Determine the [X, Y] coordinate at the center of the cell enclosing the given text.  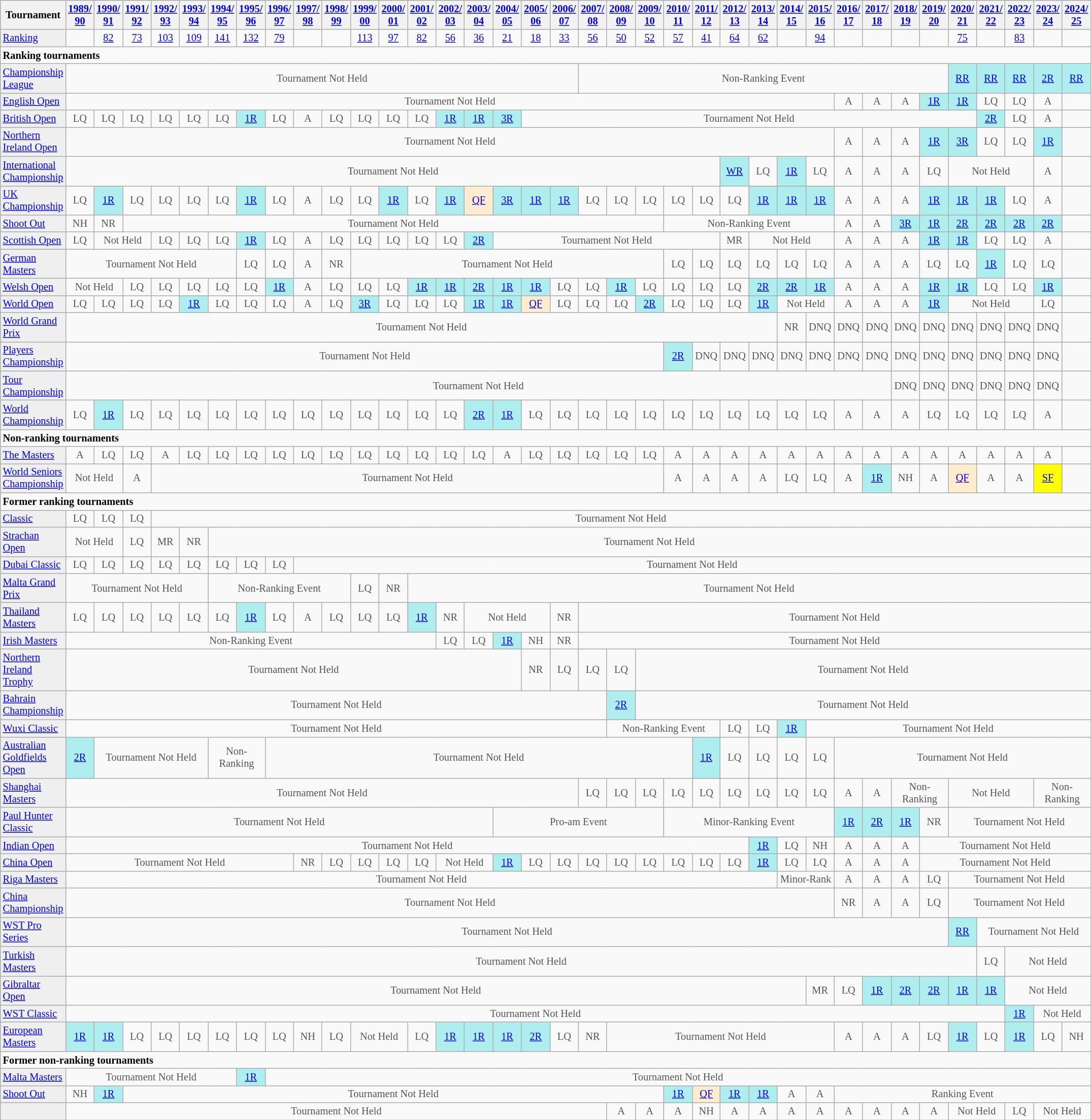
1995/96 [251, 15]
2021/22 [991, 15]
2009/10 [650, 15]
British Open [34, 119]
Paul Hunter Classic [34, 822]
1989/90 [80, 15]
2000/01 [393, 15]
SF [1048, 478]
2019/20 [934, 15]
2007/08 [592, 15]
79 [279, 38]
1993/94 [194, 15]
1991/92 [137, 15]
2012/13 [735, 15]
Shanghai Masters [34, 793]
Australian Goldfields Open [34, 758]
WST Classic [34, 1013]
China Championship [34, 903]
21 [507, 38]
2018/19 [905, 15]
1996/97 [279, 15]
Gibraltar Open [34, 991]
83 [1019, 38]
2024/25 [1076, 15]
Wuxi Classic [34, 728]
2015/16 [820, 15]
132 [251, 38]
Tour Championship [34, 386]
2004/05 [507, 15]
Former non-ranking tournaments [545, 1060]
Minor-Rank [806, 879]
Malta Masters [34, 1077]
Non-ranking tournaments [545, 438]
China Open [34, 862]
The Masters [34, 455]
2010/11 [678, 15]
1999/00 [365, 15]
Former ranking tournaments [545, 501]
2008/09 [621, 15]
57 [678, 38]
Ranking [34, 38]
2006/07 [564, 15]
WR [735, 171]
94 [820, 38]
Classic [34, 519]
2003/04 [479, 15]
Turkish Masters [34, 961]
Players Championship [34, 356]
2017/18 [877, 15]
2001/02 [422, 15]
Northern Ireland Trophy [34, 670]
English Open [34, 101]
103 [166, 38]
2002/03 [450, 15]
Strachan Open [34, 541]
Northern Ireland Open [34, 142]
18 [536, 38]
109 [194, 38]
Riga Masters [34, 879]
2020/21 [963, 15]
2011/12 [707, 15]
75 [963, 38]
German Masters [34, 264]
1990/91 [108, 15]
European Masters [34, 1037]
97 [393, 38]
Welsh Open [34, 287]
64 [735, 38]
Ranking tournaments [545, 55]
World Championship [34, 415]
Bahrain Championship [34, 705]
Indian Open [34, 845]
41 [707, 38]
Championship League [34, 78]
Ranking Event [963, 1094]
2016/17 [848, 15]
International Championship [34, 171]
2014/15 [791, 15]
62 [763, 38]
UK Championship [34, 200]
2005/06 [536, 15]
World Seniors Championship [34, 478]
World Open [34, 304]
52 [650, 38]
Thailand Masters [34, 617]
1994/95 [222, 15]
33 [564, 38]
Malta Grand Prix [34, 588]
Scottish Open [34, 241]
World Grand Prix [34, 327]
WST Pro Series [34, 932]
141 [222, 38]
Tournament [34, 15]
50 [621, 38]
113 [365, 38]
Pro-am Event [579, 822]
1998/99 [336, 15]
73 [137, 38]
2023/24 [1048, 15]
Minor-Ranking Event [749, 822]
2022/23 [1019, 15]
Irish Masters [34, 640]
1997/98 [308, 15]
36 [479, 38]
2013/14 [763, 15]
1992/93 [166, 15]
Dubai Classic [34, 565]
